Find where the given text appears and provide that cell's center as [X, Y] coordinate. 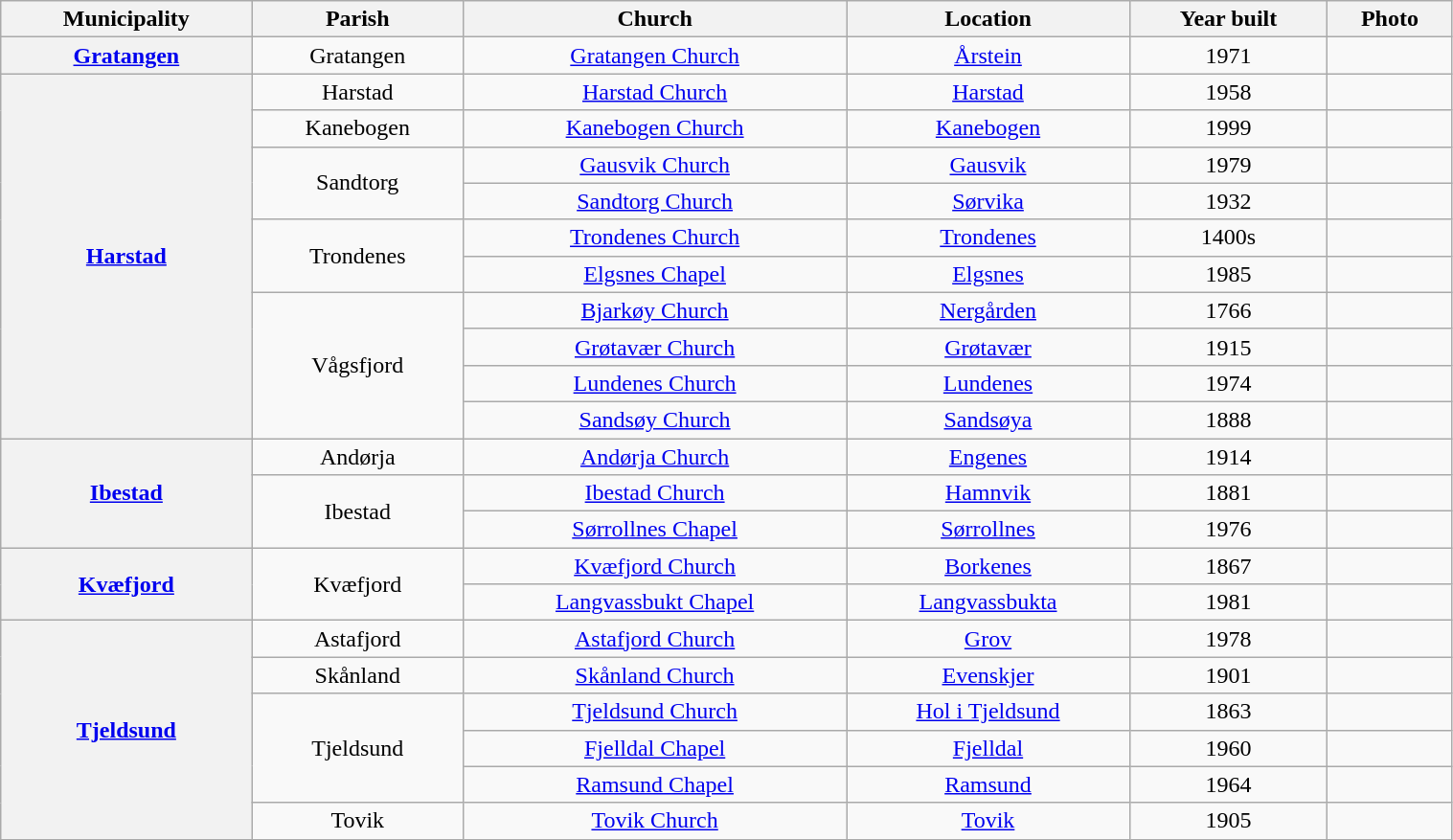
Ramsund [988, 784]
Evenskjer [988, 675]
Langvassbukta [988, 602]
Ramsund Chapel [655, 784]
1985 [1228, 274]
Gausvik [988, 165]
1979 [1228, 165]
Vågsfjord [358, 365]
Hamnvik [988, 493]
Location [988, 19]
Astafjord [358, 639]
Sandsøya [988, 420]
1960 [1228, 748]
Skånland [358, 675]
1981 [1228, 602]
1974 [1228, 383]
Sandtorg [358, 183]
1863 [1228, 712]
Harstad Church [655, 92]
Engenes [988, 457]
1932 [1228, 201]
1888 [1228, 420]
Church [655, 19]
Tovik Church [655, 821]
Kanebogen Church [655, 128]
Lundenes Church [655, 383]
1978 [1228, 639]
Andørja [358, 457]
1958 [1228, 92]
Sørrollnes [988, 530]
1999 [1228, 128]
Sandsøy Church [655, 420]
Fjelldal [988, 748]
Kvæfjord Church [655, 566]
Fjelldal Chapel [655, 748]
1964 [1228, 784]
Gratangen Church [655, 56]
Gausvik Church [655, 165]
Lundenes [988, 383]
Municipality [126, 19]
1905 [1228, 821]
Grøtavær Church [655, 347]
Sandtorg Church [655, 201]
Borkenes [988, 566]
1901 [1228, 675]
Andørja Church [655, 457]
Langvassbukt Chapel [655, 602]
Tjeldsund Church [655, 712]
1400s [1228, 238]
Astafjord Church [655, 639]
1976 [1228, 530]
Sørvika [988, 201]
1914 [1228, 457]
1915 [1228, 347]
Elgsnes Chapel [655, 274]
1867 [1228, 566]
Bjarkøy Church [655, 310]
Skånland Church [655, 675]
Grøtavær [988, 347]
Nergården [988, 310]
1881 [1228, 493]
Grov [988, 639]
Year built [1228, 19]
Årstein [988, 56]
Photo [1390, 19]
Sørrollnes Chapel [655, 530]
1971 [1228, 56]
Elgsnes [988, 274]
Parish [358, 19]
Ibestad Church [655, 493]
Hol i Tjeldsund [988, 712]
1766 [1228, 310]
Trondenes Church [655, 238]
